Return [X, Y] of the center of cell containing provided text 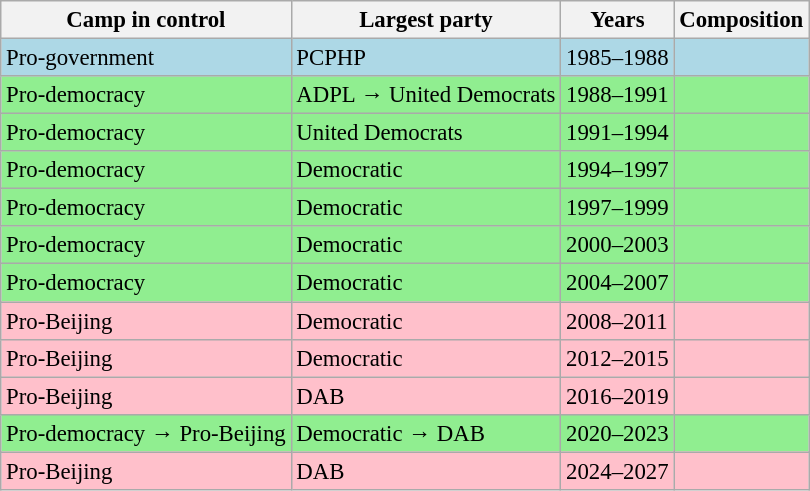
2016–2019 [618, 396]
United Democrats [426, 133]
Composition [742, 20]
Largest party [426, 20]
Camp in control [146, 20]
2024–2027 [618, 471]
1985–1988 [618, 58]
1994–1997 [618, 170]
Democratic → DAB [426, 433]
2020–2023 [618, 433]
Years [618, 20]
ADPL → United Democrats [426, 95]
1991–1994 [618, 133]
2008–2011 [618, 321]
1997–1999 [618, 208]
Pro-democracy → Pro-Beijing [146, 433]
1988–1991 [618, 95]
2000–2003 [618, 245]
2004–2007 [618, 283]
PCPHP [426, 58]
2012–2015 [618, 358]
Pro-government [146, 58]
